From the cell containing the given text, extract its center point as (x, y) coordinate. 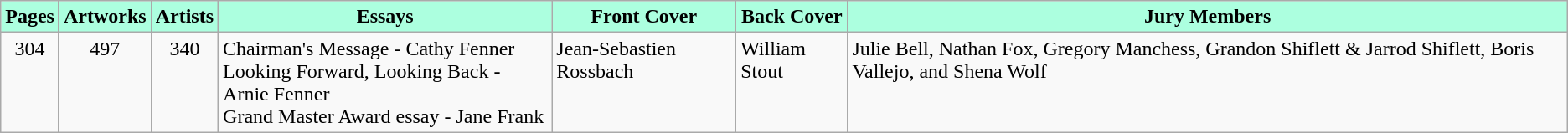
Front Cover (644, 17)
497 (105, 82)
William Stout (792, 82)
Essays (385, 17)
304 (30, 82)
Artists (184, 17)
Jury Members (1208, 17)
Pages (30, 17)
Julie Bell, Nathan Fox, Gregory Manchess, Grandon Shiflett & Jarrod Shiflett, Boris Vallejo, and Shena Wolf (1208, 82)
340 (184, 82)
Chairman's Message - Cathy FennerLooking Forward, Looking Back - Arnie FennerGrand Master Award essay - Jane Frank (385, 82)
Artworks (105, 17)
Jean-Sebastien Rossbach (644, 82)
Back Cover (792, 17)
